Extract the [X, Y] coordinate from the center of the cell holding the provided text.  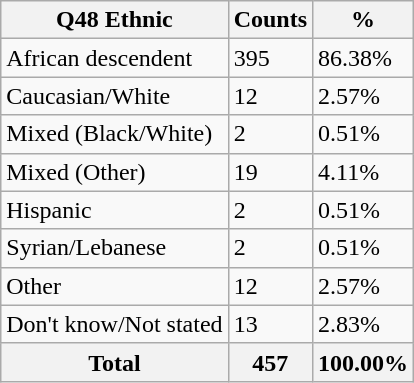
Don't know/Not stated [114, 324]
Caucasian/White [114, 96]
Syrian/Lebanese [114, 248]
2.83% [364, 324]
457 [270, 362]
Counts [270, 20]
Total [114, 362]
Q48 Ethnic [114, 20]
African descendent [114, 58]
Hispanic [114, 210]
Mixed (Other) [114, 172]
13 [270, 324]
Mixed (Black/White) [114, 134]
4.11% [364, 172]
86.38% [364, 58]
% [364, 20]
Other [114, 286]
19 [270, 172]
395 [270, 58]
100.00% [364, 362]
